Return [X, Y] of the center of cell containing provided text 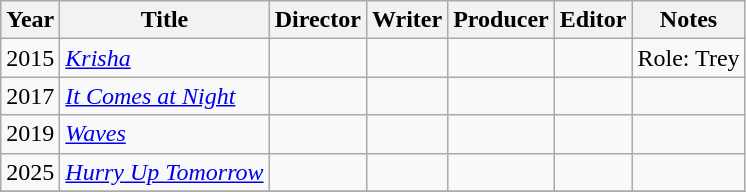
Year [30, 20]
2019 [30, 134]
Editor [593, 20]
Krisha [164, 58]
Notes [688, 20]
It Comes at Night [164, 96]
Writer [406, 20]
Waves [164, 134]
Hurry Up Tomorrow [164, 172]
Title [164, 20]
Producer [502, 20]
2017 [30, 96]
2025 [30, 172]
Director [318, 20]
Role: Trey [688, 58]
2015 [30, 58]
